Detect which cell encompasses the target text, then output its [X, Y] center coordinate. 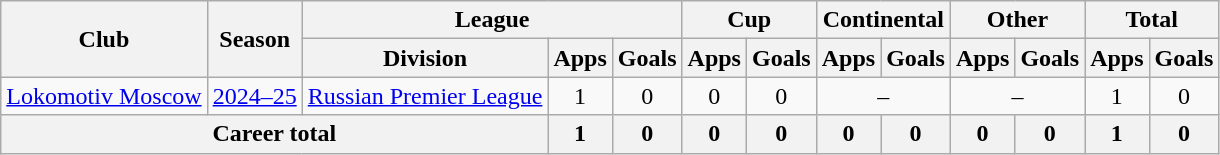
Continental [883, 20]
Club [104, 39]
Cup [749, 20]
Season [254, 39]
Total [1152, 20]
League [492, 20]
Division [425, 58]
Other [1017, 20]
Career total [274, 134]
Lokomotiv Moscow [104, 96]
2024–25 [254, 96]
Russian Premier League [425, 96]
